Determine the (x, y) coordinate at the center of the cell enclosing the given text.  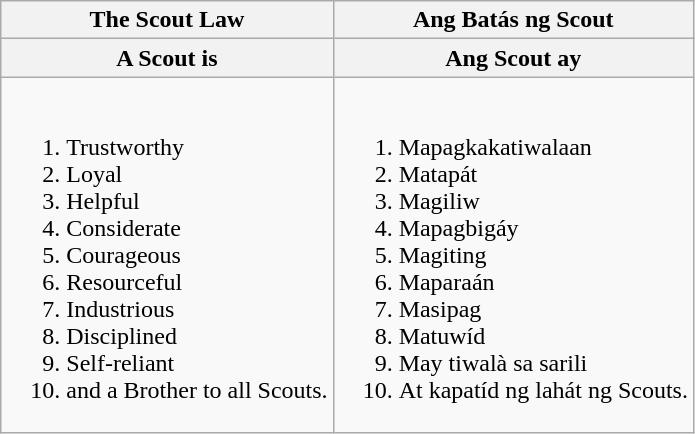
TrustworthyLoyalHelpfulConsiderateCourageousResourcefulIndustriousDisciplinedSelf-reliantand a Brother to all Scouts. (167, 255)
Ang Scout ay (513, 58)
MapagkakatiwalaanMatapátMagiliwMapagbigáyMagitingMaparaánMasipagMatuwídMay tiwalà sa sariliAt kapatíd ng lahát ng Scouts. (513, 255)
A Scout is (167, 58)
Ang Batás ng Scout (513, 20)
The Scout Law (167, 20)
